Find where the given text appears and provide that cell's center as (X, Y) coordinate. 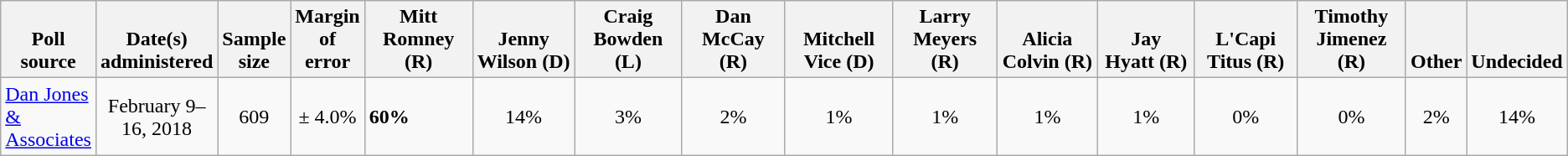
Undecided (1517, 39)
TimothyJimenez (R) (1351, 39)
± 4.0% (328, 117)
Marginof error (328, 39)
3% (628, 117)
Dan Jones & Associates (49, 117)
609 (255, 117)
CraigBowden (L) (628, 39)
JennyWilson (D) (524, 39)
Samplesize (255, 39)
February 9–16, 2018 (156, 117)
MitchellVice (D) (839, 39)
Other (1436, 39)
JayHyatt (R) (1147, 39)
L'CapiTitus (R) (1246, 39)
MittRomney (R) (419, 39)
LarryMeyers (R) (945, 39)
DanMcCay (R) (734, 39)
60% (419, 117)
Poll source (49, 39)
AliciaColvin (R) (1047, 39)
Date(s)administered (156, 39)
